Determine the [x, y] coordinate at the center of the cell enclosing the given text.  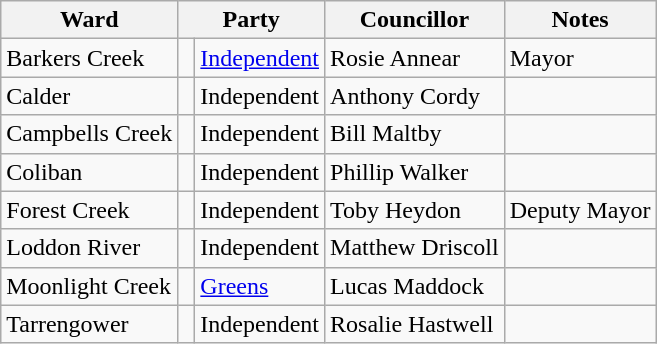
Moonlight Creek [90, 286]
Notes [580, 20]
Anthony Cordy [415, 96]
Toby Heydon [415, 210]
Tarrengower [90, 324]
Rosie Annear [415, 58]
Deputy Mayor [580, 210]
Ward [90, 20]
Coliban [90, 172]
Rosalie Hastwell [415, 324]
Forest Creek [90, 210]
Matthew Driscoll [415, 248]
Loddon River [90, 248]
Calder [90, 96]
Barkers Creek [90, 58]
Campbells Creek [90, 134]
Phillip Walker [415, 172]
Greens [260, 286]
Mayor [580, 58]
Lucas Maddock [415, 286]
Councillor [415, 20]
Party [252, 20]
Bill Maltby [415, 134]
